Scan for the cell matching the given text and deliver its (X, Y) coordinate at center. 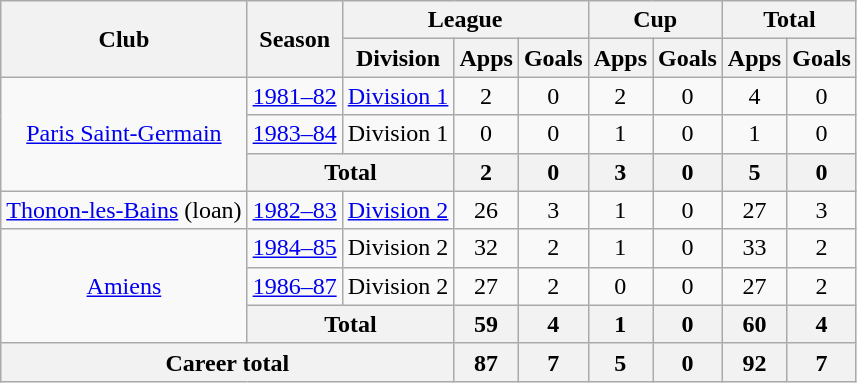
Thonon-les-Bains (loan) (124, 210)
1984–85 (294, 248)
League (465, 20)
Paris Saint-Germain (124, 134)
87 (486, 362)
Division (398, 58)
59 (486, 324)
32 (486, 248)
92 (754, 362)
Amiens (124, 286)
Club (124, 39)
26 (486, 210)
33 (754, 248)
1981–82 (294, 96)
1983–84 (294, 134)
60 (754, 324)
1982–83 (294, 210)
Season (294, 39)
Cup (655, 20)
1986–87 (294, 286)
Career total (228, 362)
